Pinpoint the cell where the given text exists, returning its (X, Y) midpoint coordinate. 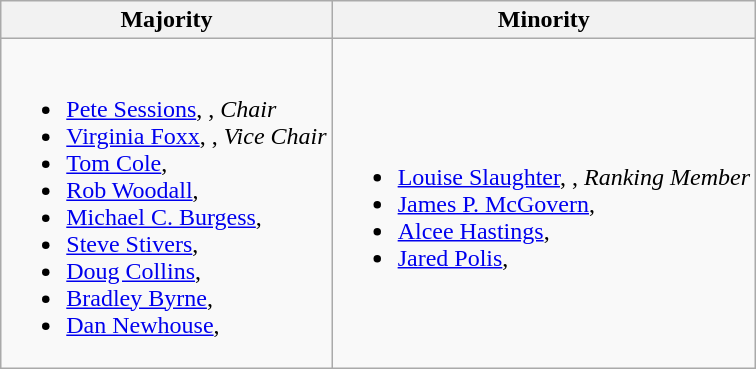
Minority (544, 20)
Louise Slaughter, , Ranking MemberJames P. McGovern, Alcee Hastings, Jared Polis, (544, 204)
Pete Sessions, , ChairVirginia Foxx, , Vice ChairTom Cole, Rob Woodall, Michael C. Burgess, Steve Stivers, Doug Collins, Bradley Byrne, Dan Newhouse, (166, 204)
Majority (166, 20)
